Search for the cell housing the specified text and yield its [x, y] center coordinate. 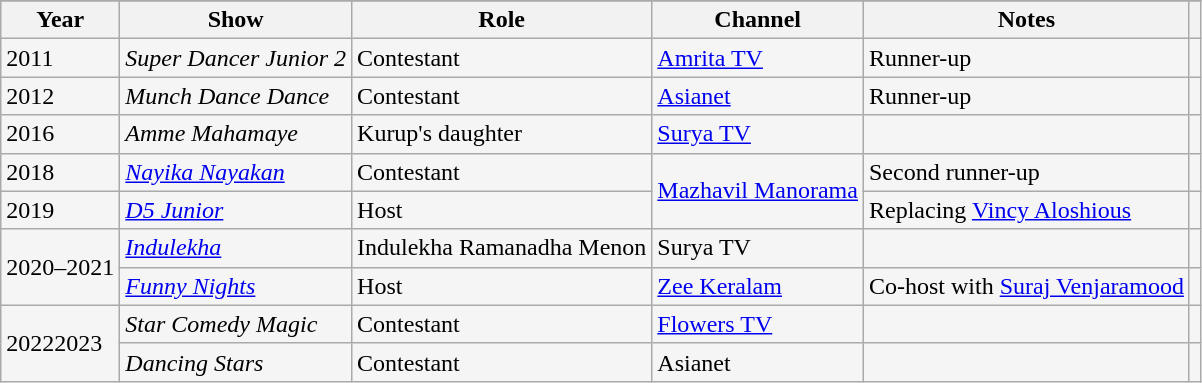
2018 [60, 172]
2012 [60, 96]
Year [60, 20]
Role [502, 20]
Co-host with Suraj Venjaramood [1026, 286]
Notes [1026, 20]
2016 [60, 134]
Kurup's daughter [502, 134]
Indulekha Ramanadha Menon [502, 248]
Funny Nights [236, 286]
Zee Keralam [758, 286]
2019 [60, 210]
Show [236, 20]
Amme Mahamaye [236, 134]
2011 [60, 58]
Second runner-up [1026, 172]
Munch Dance Dance [236, 96]
D5 Junior [236, 210]
Amrita TV [758, 58]
Flowers TV [758, 324]
Nayika Nayakan [236, 172]
Replacing Vincy Aloshious [1026, 210]
Star Comedy Magic [236, 324]
Mazhavil Manorama [758, 191]
Channel [758, 20]
Indulekha [236, 248]
20222023 [60, 343]
Dancing Stars [236, 362]
2020–2021 [60, 267]
Super Dancer Junior 2 [236, 58]
